Return the (X, Y) coordinate for the center point of the cell that contains the specified text.  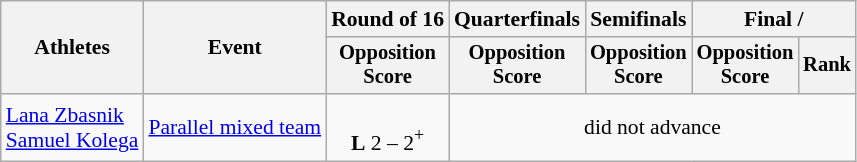
Event (234, 48)
Rank (827, 66)
Athletes (72, 48)
L 2 – 2+ (388, 128)
Lana ZbasnikSamuel Kolega (72, 128)
Final / (774, 19)
did not advance (652, 128)
Round of 16 (388, 19)
Parallel mixed team (234, 128)
Quarterfinals (517, 19)
Semifinals (638, 19)
